Locate the cell with the specified text and output its (x, y) center coordinate. 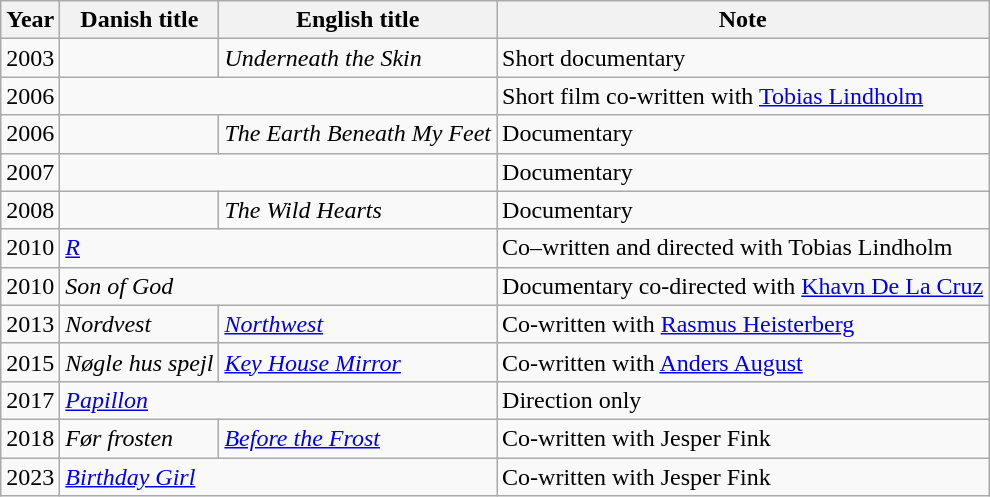
Short documentary (743, 58)
Birthday Girl (278, 477)
2007 (30, 172)
Co-written with Anders August (743, 362)
The Earth Beneath My Feet (358, 134)
Short film co-written with Tobias Lindholm (743, 96)
Nøgle hus spejl (140, 362)
Før frosten (140, 438)
Son of God (278, 286)
The Wild Hearts (358, 210)
2015 (30, 362)
Note (743, 20)
Underneath the Skin (358, 58)
R (278, 248)
Before the Frost (358, 438)
2003 (30, 58)
Nordvest (140, 324)
Documentary co-directed with Khavn De La Cruz (743, 286)
Direction only (743, 400)
Co-written with Rasmus Heisterberg (743, 324)
Year (30, 20)
Co–written and directed with Tobias Lindholm (743, 248)
English title (358, 20)
2013 (30, 324)
Papillon (278, 400)
Northwest (358, 324)
2023 (30, 477)
2018 (30, 438)
2017 (30, 400)
2008 (30, 210)
Key House Mirror (358, 362)
Danish title (140, 20)
